Capture the cell that displays the provided text and extract its (x, y) central coordinate. 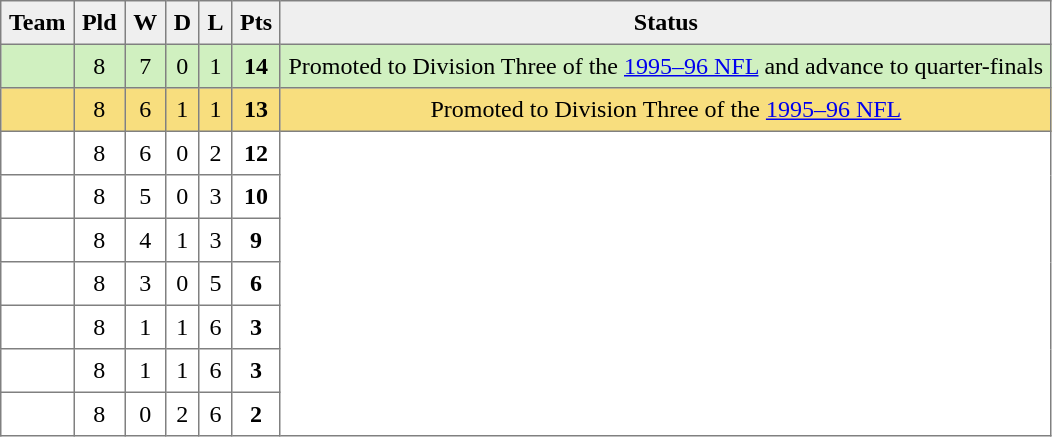
D (182, 23)
9 (256, 240)
Promoted to Division Three of the 1995–96 NFL and advance to quarter-finals (666, 66)
Promoted to Division Three of the 1995–96 NFL (666, 110)
W (145, 23)
10 (256, 197)
Status (666, 23)
7 (145, 66)
Team (38, 23)
12 (256, 153)
Pld (100, 23)
14 (256, 66)
L (216, 23)
13 (256, 110)
4 (145, 240)
Pts (256, 23)
